Output the [x, y] coordinate of the center of the cell containing the given text.  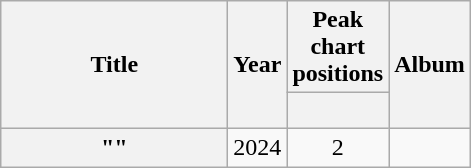
Year [258, 65]
Album [430, 65]
2 [338, 147]
Peak chart positions [338, 47]
"" [114, 147]
2024 [258, 147]
Title [114, 65]
